Identify which cell holds the provided text, then report its [x, y] central coordinate. 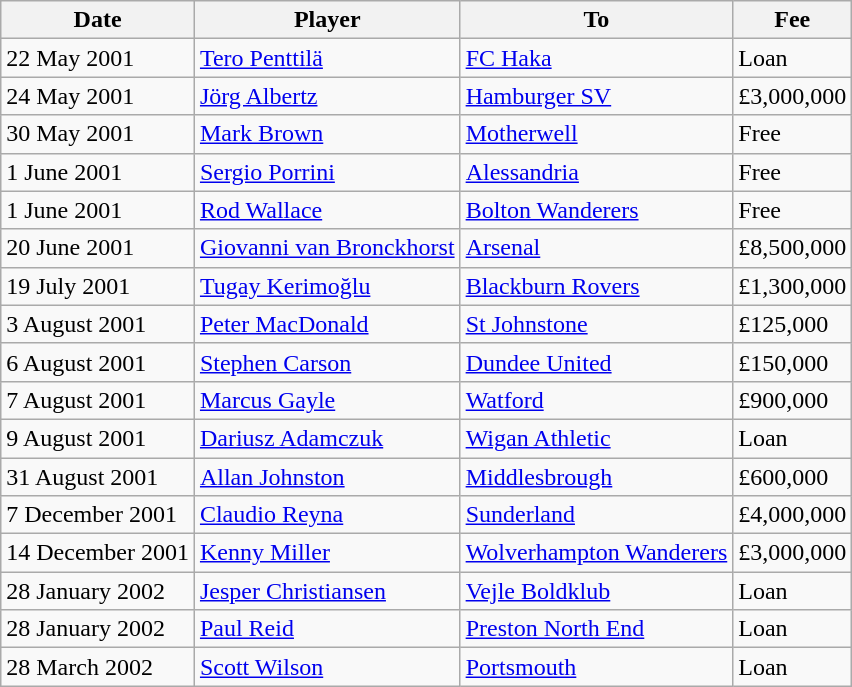
14 December 2001 [98, 553]
£4,000,000 [792, 515]
24 May 2001 [98, 96]
30 May 2001 [98, 134]
Paul Reid [327, 629]
Bolton Wanderers [596, 210]
Claudio Reyna [327, 515]
Dariusz Adamczuk [327, 438]
£900,000 [792, 400]
Jesper Christiansen [327, 591]
Alessandria [596, 172]
Sergio Porrini [327, 172]
Tero Penttilä [327, 58]
Rod Wallace [327, 210]
Jörg Albertz [327, 96]
Arsenal [596, 248]
28 March 2002 [98, 667]
31 August 2001 [98, 477]
Giovanni van Bronckhorst [327, 248]
Preston North End [596, 629]
£8,500,000 [792, 248]
£150,000 [792, 362]
9 August 2001 [98, 438]
£600,000 [792, 477]
Portsmouth [596, 667]
Fee [792, 20]
Peter MacDonald [327, 324]
7 December 2001 [98, 515]
£1,300,000 [792, 286]
20 June 2001 [98, 248]
3 August 2001 [98, 324]
Player [327, 20]
7 August 2001 [98, 400]
Middlesbrough [596, 477]
Vejle Boldklub [596, 591]
22 May 2001 [98, 58]
Watford [596, 400]
Motherwell [596, 134]
Scott Wilson [327, 667]
Stephen Carson [327, 362]
Marcus Gayle [327, 400]
Wigan Athletic [596, 438]
Blackburn Rovers [596, 286]
19 July 2001 [98, 286]
FC Haka [596, 58]
Kenny Miller [327, 553]
£125,000 [792, 324]
Tugay Kerimoğlu [327, 286]
Sunderland [596, 515]
St Johnstone [596, 324]
Wolverhampton Wanderers [596, 553]
6 August 2001 [98, 362]
Allan Johnston [327, 477]
Dundee United [596, 362]
Hamburger SV [596, 96]
Mark Brown [327, 134]
Date [98, 20]
To [596, 20]
